Find where the given text appears and provide that cell's center as [x, y] coordinate. 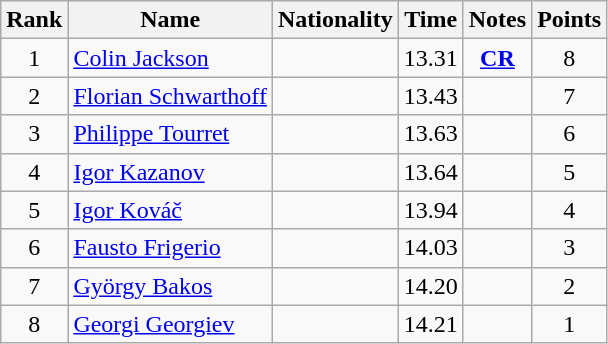
14.20 [430, 286]
Florian Schwarthoff [170, 96]
13.63 [430, 134]
Nationality [335, 20]
Fausto Frigerio [170, 248]
13.94 [430, 210]
13.64 [430, 172]
Rank [34, 20]
Georgi Georgiev [170, 324]
14.21 [430, 324]
14.03 [430, 248]
Name [170, 20]
Points [570, 20]
Time [430, 20]
CR [497, 58]
13.31 [430, 58]
Igor Kováč [170, 210]
Philippe Tourret [170, 134]
13.43 [430, 96]
Igor Kazanov [170, 172]
György Bakos [170, 286]
Colin Jackson [170, 58]
Notes [497, 20]
